Scan for the cell matching the given text and deliver its (x, y) coordinate at center. 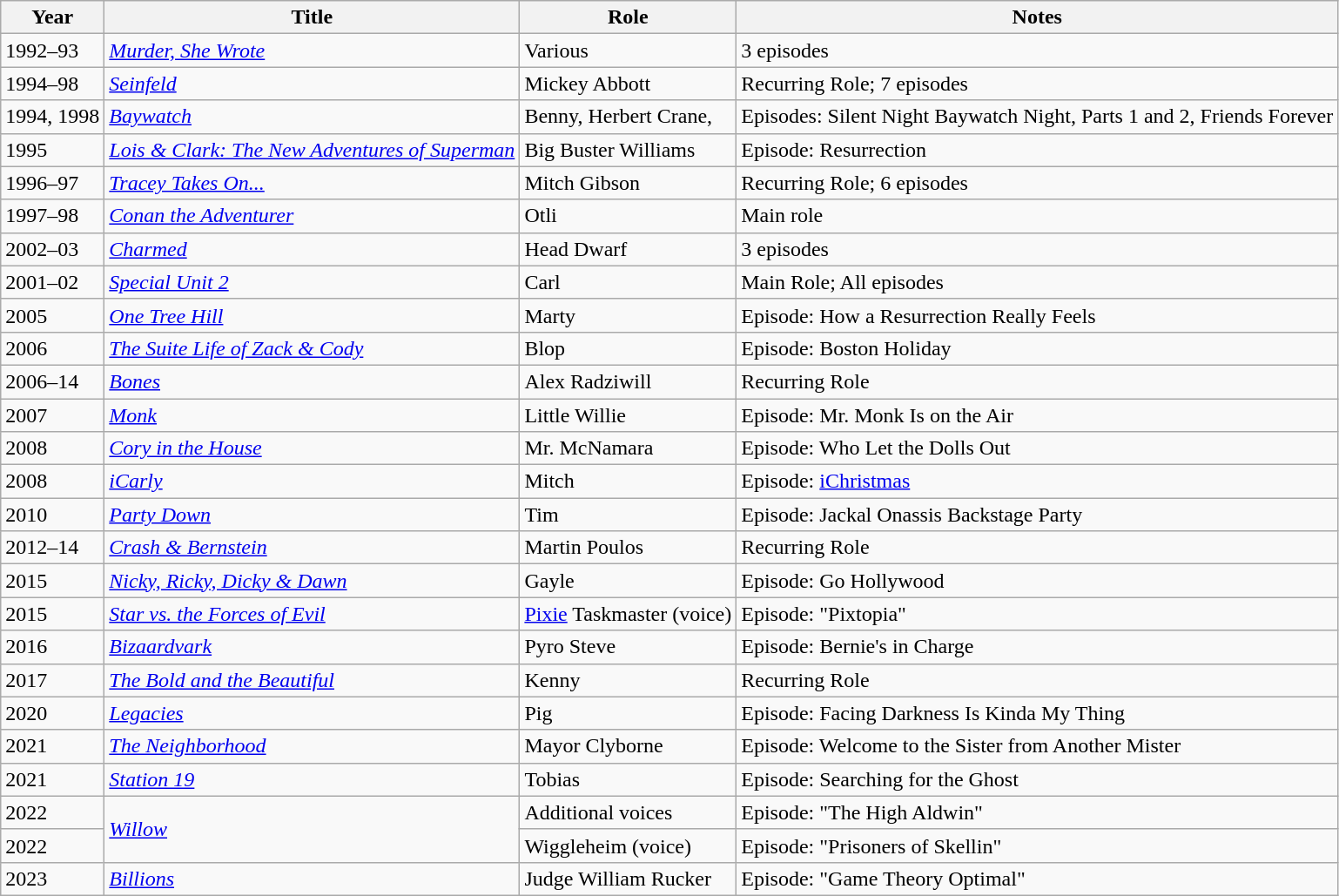
2017 (52, 680)
2023 (52, 879)
Episode: Who Let the Dolls Out (1038, 448)
Special Unit 2 (312, 282)
Episode: "The High Aldwin" (1038, 812)
Carl (629, 282)
Station 19 (312, 779)
2010 (52, 515)
The Bold and the Beautiful (312, 680)
Mr. McNamara (629, 448)
Otli (629, 216)
Main role (1038, 216)
Seinfeld (312, 84)
Role (629, 17)
Benny, Herbert Crane, (629, 117)
Episode: Bernie's in Charge (1038, 647)
Billions (312, 879)
1995 (52, 150)
Episode: "Pixtopia" (1038, 614)
Tobias (629, 779)
Martin Poulos (629, 548)
Monk (312, 415)
Judge William Rucker (629, 879)
Crash & Bernstein (312, 548)
Marty (629, 315)
Alex Radziwill (629, 381)
Bones (312, 381)
Wiggleheim (voice) (629, 845)
Little Willie (629, 415)
Bizaardvark (312, 647)
Murder, She Wrote (312, 51)
Pixie Taskmaster (voice) (629, 614)
Main Role; All episodes (1038, 282)
Pig (629, 713)
1994–98 (52, 84)
Episode: Resurrection (1038, 150)
Episodes: Silent Night Baywatch Night, Parts 1 and 2, Friends Forever (1038, 117)
Title (312, 17)
Recurring Role; 7 episodes (1038, 84)
Notes (1038, 17)
Head Dwarf (629, 249)
1996–97 (52, 183)
Baywatch (312, 117)
Kenny (629, 680)
Party Down (312, 515)
Nicky, Ricky, Dicky & Dawn (312, 581)
Episode: "Game Theory Optimal" (1038, 879)
Cory in the House (312, 448)
Willow (312, 829)
iCarly (312, 482)
2012–14 (52, 548)
The Suite Life of Zack & Cody (312, 348)
2016 (52, 647)
Charmed (312, 249)
1997–98 (52, 216)
Episode: Go Hollywood (1038, 581)
Mitch (629, 482)
Tim (629, 515)
The Neighborhood (312, 746)
Pyro Steve (629, 647)
Mayor Clyborne (629, 746)
Episode: iChristmas (1038, 482)
Additional voices (629, 812)
Star vs. the Forces of Evil (312, 614)
Episode: Boston Holiday (1038, 348)
Mickey Abbott (629, 84)
Episode: Welcome to the Sister from Another Mister (1038, 746)
Gayle (629, 581)
One Tree Hill (312, 315)
2005 (52, 315)
Tracey Takes On... (312, 183)
Legacies (312, 713)
Conan the Adventurer (312, 216)
2002–03 (52, 249)
2007 (52, 415)
Various (629, 51)
Episode: Jackal Onassis Backstage Party (1038, 515)
Episode: Facing Darkness Is Kinda My Thing (1038, 713)
Recurring Role; 6 episodes (1038, 183)
Episode: Searching for the Ghost (1038, 779)
Blop (629, 348)
2006–14 (52, 381)
2020 (52, 713)
Big Buster Williams (629, 150)
2001–02 (52, 282)
1994, 1998 (52, 117)
Year (52, 17)
Episode: Mr. Monk Is on the Air (1038, 415)
1992–93 (52, 51)
Lois & Clark: The New Adventures of Superman (312, 150)
Episode: "Prisoners of Skellin" (1038, 845)
Mitch Gibson (629, 183)
Episode: How a Resurrection Really Feels (1038, 315)
2006 (52, 348)
